Output the [x, y] coordinate of the center of the cell containing the given text.  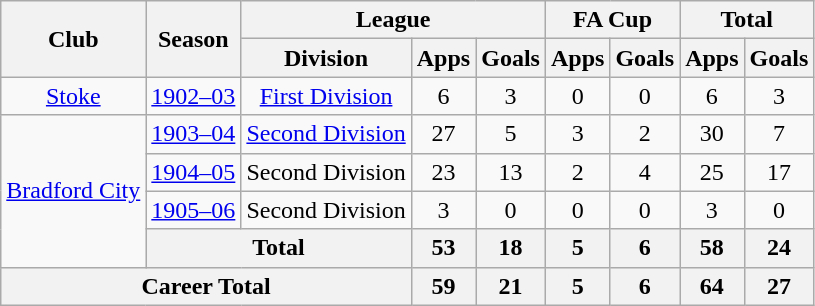
1903–04 [194, 134]
53 [443, 248]
64 [712, 286]
Division [326, 58]
1902–03 [194, 96]
58 [712, 248]
23 [443, 172]
25 [712, 172]
Club [74, 39]
League [394, 20]
59 [443, 286]
13 [511, 172]
4 [645, 172]
1905–06 [194, 210]
21 [511, 286]
First Division [326, 96]
Bradford City [74, 191]
Career Total [206, 286]
24 [779, 248]
Season [194, 39]
Stoke [74, 96]
FA Cup [612, 20]
30 [712, 134]
7 [779, 134]
1904–05 [194, 172]
17 [779, 172]
18 [511, 248]
